Capture the cell that displays the provided text and extract its [x, y] central coordinate. 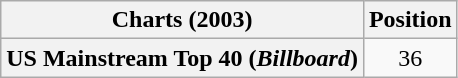
Charts (2003) [182, 20]
36 [410, 58]
Position [410, 20]
US Mainstream Top 40 (Billboard) [182, 58]
